Identify which cell holds the provided text, then report its (X, Y) central coordinate. 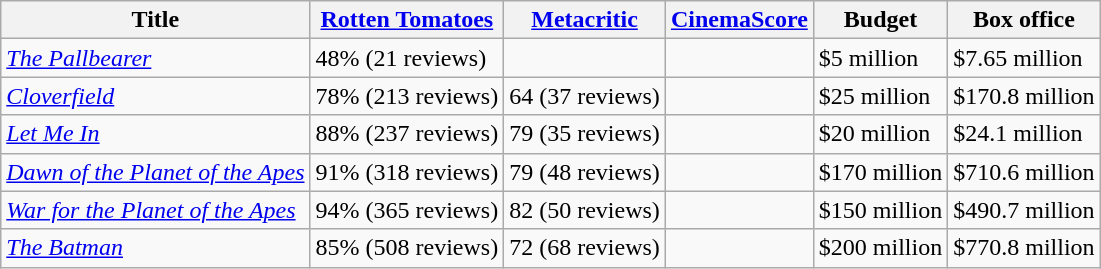
$490.7 million (1024, 210)
79 (48 reviews) (585, 172)
$150 million (880, 210)
91% (318 reviews) (407, 172)
Dawn of the Planet of the Apes (156, 172)
CinemaScore (739, 20)
$200 million (880, 248)
48% (21 reviews) (407, 58)
Rotten Tomatoes (407, 20)
82 (50 reviews) (585, 210)
$24.1 million (1024, 134)
Cloverfield (156, 96)
Title (156, 20)
Let Me In (156, 134)
88% (237 reviews) (407, 134)
The Pallbearer (156, 58)
Box office (1024, 20)
79 (35 reviews) (585, 134)
$170 million (880, 172)
$7.65 million (1024, 58)
$710.6 million (1024, 172)
$25 million (880, 96)
72 (68 reviews) (585, 248)
$770.8 million (1024, 248)
The Batman (156, 248)
64 (37 reviews) (585, 96)
78% (213 reviews) (407, 96)
War for the Planet of the Apes (156, 210)
$20 million (880, 134)
$5 million (880, 58)
85% (508 reviews) (407, 248)
Metacritic (585, 20)
94% (365 reviews) (407, 210)
$170.8 million (1024, 96)
Budget (880, 20)
